Locate the cell with the specified text and output its (X, Y) center coordinate. 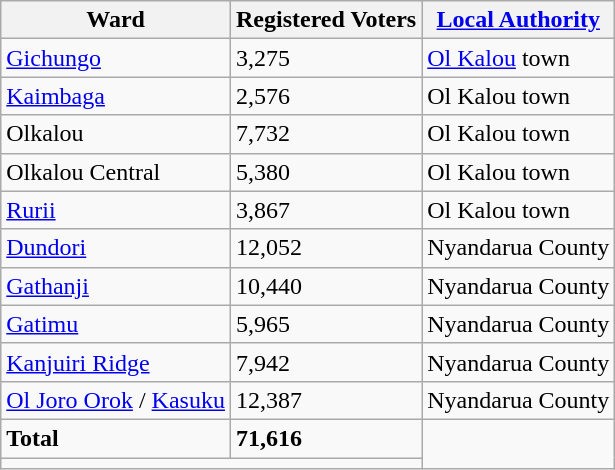
12,052 (326, 248)
12,387 (326, 400)
Kanjuiri Ridge (116, 362)
2,576 (326, 96)
71,616 (326, 438)
Rurii (116, 210)
Kaimbaga (116, 96)
Olkalou (116, 134)
3,275 (326, 58)
Olkalou Central (116, 172)
Ol Joro Orok / Kasuku (116, 400)
Total (116, 438)
7,732 (326, 134)
3,867 (326, 210)
5,965 (326, 324)
7,942 (326, 362)
Registered Voters (326, 20)
Ward (116, 20)
10,440 (326, 286)
Gatimu (116, 324)
Dundori (116, 248)
5,380 (326, 172)
Local Authority (518, 20)
Gathanji (116, 286)
Gichungo (116, 58)
